Output the (x, y) coordinate of the center of the cell containing the given text.  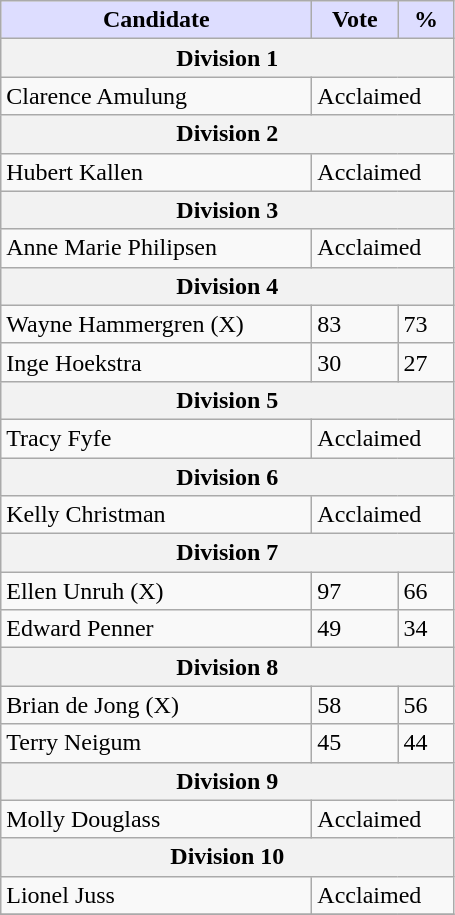
97 (355, 591)
Ellen Unruh (X) (156, 591)
30 (355, 362)
Anne Marie Philipsen (156, 248)
Division 3 (228, 210)
Division 4 (228, 286)
Edward Penner (156, 629)
Inge Hoekstra (156, 362)
Wayne Hammergren (X) (156, 324)
Hubert Kallen (156, 172)
56 (426, 705)
83 (355, 324)
Division 6 (228, 477)
Division 9 (228, 781)
Brian de Jong (X) (156, 705)
45 (355, 743)
Vote (355, 20)
73 (426, 324)
Division 2 (228, 134)
Terry Neigum (156, 743)
27 (426, 362)
66 (426, 591)
58 (355, 705)
Kelly Christman (156, 515)
49 (355, 629)
Division 8 (228, 667)
44 (426, 743)
Division 10 (228, 857)
Division 5 (228, 400)
34 (426, 629)
Division 7 (228, 553)
Division 1 (228, 58)
Molly Douglass (156, 819)
Lionel Juss (156, 895)
Tracy Fyfe (156, 438)
Clarence Amulung (156, 96)
% (426, 20)
Candidate (156, 20)
